Pinpoint the cell where the given text exists, returning its [X, Y] midpoint coordinate. 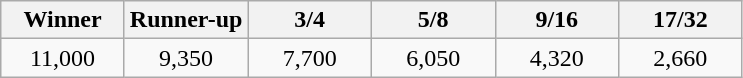
7,700 [310, 58]
3/4 [310, 20]
5/8 [433, 20]
11,000 [63, 58]
2,660 [681, 58]
9,350 [186, 58]
9/16 [557, 20]
17/32 [681, 20]
Winner [63, 20]
Runner-up [186, 20]
4,320 [557, 58]
6,050 [433, 58]
